Return the (X, Y) coordinate for the center point of the cell that contains the specified text.  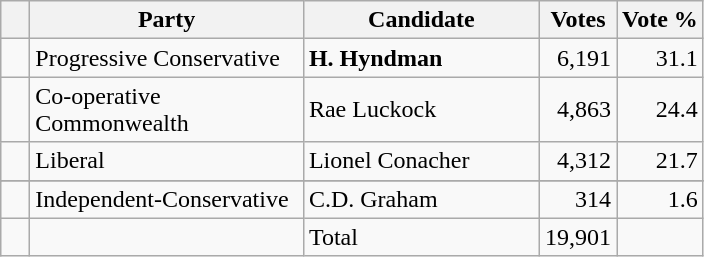
Candidate (421, 20)
Vote % (660, 20)
314 (578, 199)
Independent-Conservative (167, 199)
H. Hyndman (421, 58)
4,863 (578, 110)
Liberal (167, 161)
24.4 (660, 110)
1.6 (660, 199)
Progressive Conservative (167, 58)
31.1 (660, 58)
Total (421, 237)
21.7 (660, 161)
Party (167, 20)
Lionel Conacher (421, 161)
Co-operative Commonwealth (167, 110)
Votes (578, 20)
4,312 (578, 161)
19,901 (578, 237)
C.D. Graham (421, 199)
Rae Luckock (421, 110)
6,191 (578, 58)
